Detect which cell encompasses the target text, then output its [X, Y] center coordinate. 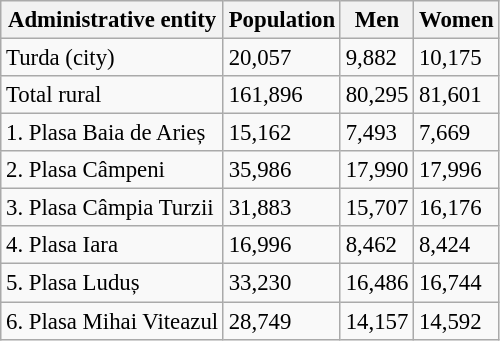
1. Plasa Baia de Arieș [112, 133]
14,157 [376, 321]
15,162 [282, 133]
16,744 [456, 283]
4. Plasa Iara [112, 245]
17,990 [376, 170]
3. Plasa Câmpia Turzii [112, 208]
8,424 [456, 245]
80,295 [376, 95]
16,996 [282, 245]
5. Plasa Luduș [112, 283]
28,749 [282, 321]
16,176 [456, 208]
6. Plasa Mihai Viteazul [112, 321]
161,896 [282, 95]
15,707 [376, 208]
7,493 [376, 133]
7,669 [456, 133]
33,230 [282, 283]
35,986 [282, 170]
Turda (city) [112, 58]
8,462 [376, 245]
9,882 [376, 58]
Men [376, 20]
31,883 [282, 208]
17,996 [456, 170]
Population [282, 20]
Total rural [112, 95]
Administrative entity [112, 20]
2. Plasa Câmpeni [112, 170]
16,486 [376, 283]
14,592 [456, 321]
81,601 [456, 95]
10,175 [456, 58]
Women [456, 20]
20,057 [282, 58]
